From the cell containing the given text, extract its center point as [x, y] coordinate. 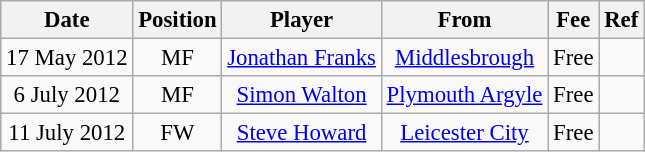
Ref [622, 20]
Date [67, 20]
Position [178, 20]
Leicester City [464, 133]
From [464, 20]
Jonathan Franks [302, 58]
Plymouth Argyle [464, 95]
6 July 2012 [67, 95]
17 May 2012 [67, 58]
Simon Walton [302, 95]
Middlesbrough [464, 58]
Fee [574, 20]
Steve Howard [302, 133]
FW [178, 133]
11 July 2012 [67, 133]
Player [302, 20]
